Output the (X, Y) coordinate of the center of the cell containing the given text.  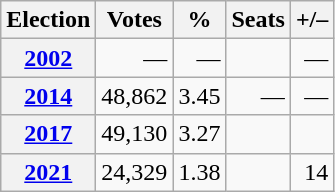
48,862 (134, 96)
2017 (48, 134)
Votes (134, 20)
49,130 (134, 134)
3.27 (200, 134)
1.38 (200, 172)
Election (48, 20)
14 (312, 172)
Seats (258, 20)
2002 (48, 58)
2014 (48, 96)
+/– (312, 20)
3.45 (200, 96)
% (200, 20)
24,329 (134, 172)
2021 (48, 172)
